Pinpoint the cell where the given text exists, returning its [x, y] midpoint coordinate. 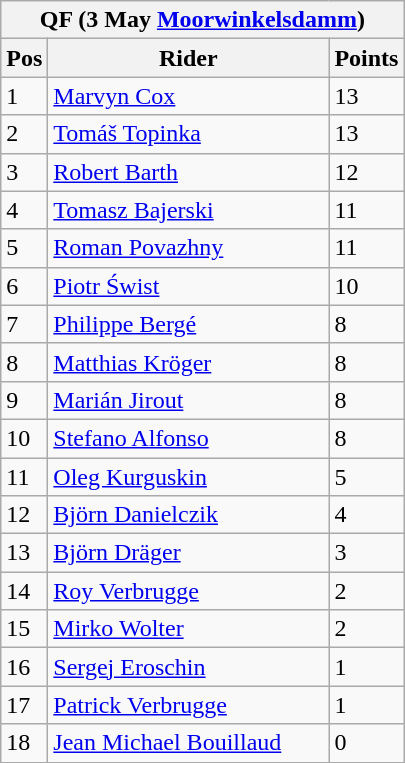
Jean Michael Bouillaud [188, 743]
Mirko Wolter [188, 629]
18 [24, 743]
17 [24, 705]
Roy Verbrugge [188, 591]
0 [366, 743]
Points [366, 58]
Patrick Verbrugge [188, 705]
Björn Danielczik [188, 515]
7 [24, 324]
Tomasz Bajerski [188, 210]
Piotr Świst [188, 286]
Tomáš Topinka [188, 134]
Roman Povazhny [188, 248]
Philippe Bergé [188, 324]
16 [24, 667]
Marián Jirout [188, 400]
Oleg Kurguskin [188, 477]
9 [24, 400]
Pos [24, 58]
QF (3 May Moorwinkelsdamm) [202, 20]
Matthias Kröger [188, 362]
Björn Dräger [188, 553]
Marvyn Cox [188, 96]
Robert Barth [188, 172]
6 [24, 286]
15 [24, 629]
Rider [188, 58]
Sergej Eroschin [188, 667]
Stefano Alfonso [188, 438]
14 [24, 591]
